From the cell containing the given text, extract its center point as [X, Y] coordinate. 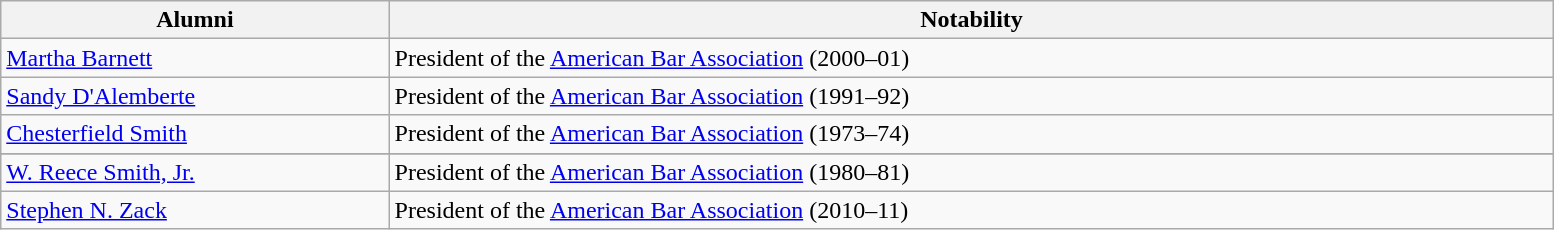
President of the American Bar Association (1991–92) [972, 96]
Sandy D'Alemberte [195, 96]
President of the American Bar Association (1973–74) [972, 134]
President of the American Bar Association (1980–81) [972, 172]
President of the American Bar Association (2010–11) [972, 210]
Alumni [195, 20]
Chesterfield Smith [195, 134]
Stephen N. Zack [195, 210]
President of the American Bar Association (2000–01) [972, 58]
Martha Barnett [195, 58]
W. Reece Smith, Jr. [195, 172]
Notability [972, 20]
